Return the (x, y) coordinate for the center point of the cell that contains the specified text.  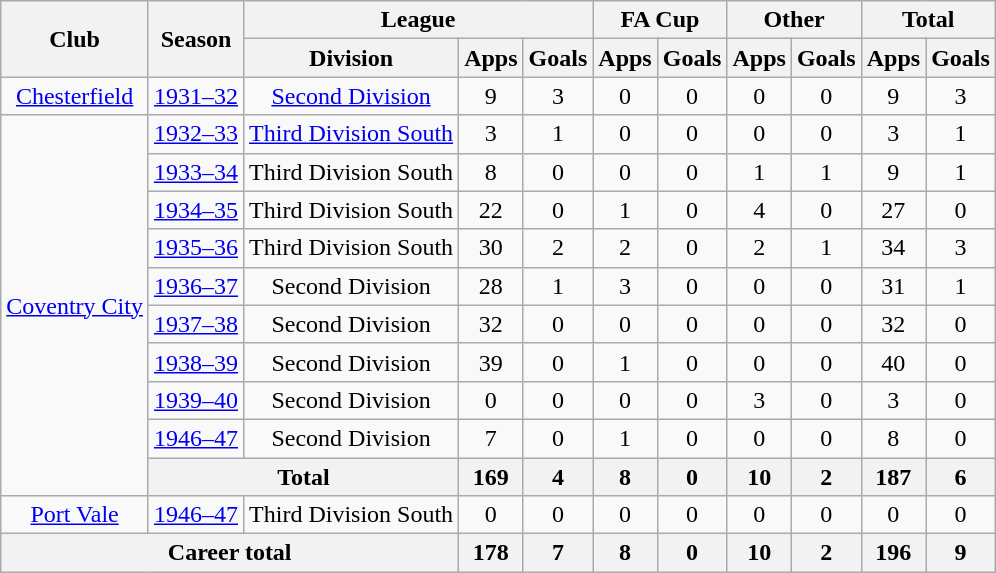
League (418, 20)
Chesterfield (75, 96)
169 (491, 477)
39 (491, 362)
1936–37 (196, 286)
31 (893, 286)
Season (196, 39)
Other (794, 20)
1931–32 (196, 96)
196 (893, 553)
Port Vale (75, 515)
187 (893, 477)
27 (893, 210)
Career total (230, 553)
34 (893, 248)
Club (75, 39)
FA Cup (660, 20)
1938–39 (196, 362)
1932–33 (196, 134)
1939–40 (196, 400)
40 (893, 362)
1934–35 (196, 210)
6 (961, 477)
1937–38 (196, 324)
22 (491, 210)
Coventry City (75, 306)
1933–34 (196, 172)
28 (491, 286)
1935–36 (196, 248)
Division (352, 58)
30 (491, 248)
178 (491, 553)
